Find where the given text appears and provide that cell's center as [X, Y] coordinate. 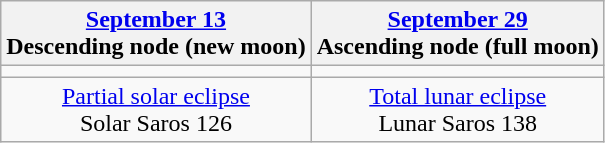
September 13Descending node (new moon) [156, 34]
September 29Ascending node (full moon) [458, 34]
Total lunar eclipseLunar Saros 138 [458, 110]
Partial solar eclipseSolar Saros 126 [156, 110]
